Pinpoint the cell where the given text exists, returning its (x, y) midpoint coordinate. 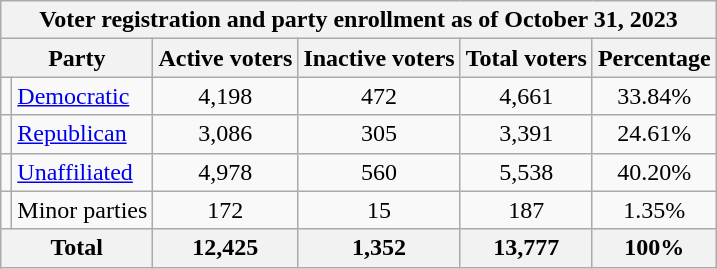
12,425 (226, 248)
Inactive voters (379, 58)
Democratic (82, 96)
Republican (82, 134)
Active voters (226, 58)
172 (226, 210)
33.84% (654, 96)
1.35% (654, 210)
472 (379, 96)
187 (526, 210)
4,978 (226, 172)
Total voters (526, 58)
Percentage (654, 58)
100% (654, 248)
3,086 (226, 134)
3,391 (526, 134)
305 (379, 134)
24.61% (654, 134)
13,777 (526, 248)
Total (77, 248)
15 (379, 210)
4,198 (226, 96)
5,538 (526, 172)
Voter registration and party enrollment as of October 31, 2023 (359, 20)
Unaffiliated (82, 172)
Party (77, 58)
Minor parties (82, 210)
4,661 (526, 96)
40.20% (654, 172)
1,352 (379, 248)
560 (379, 172)
